Identify which cell holds the provided text, then report its [X, Y] central coordinate. 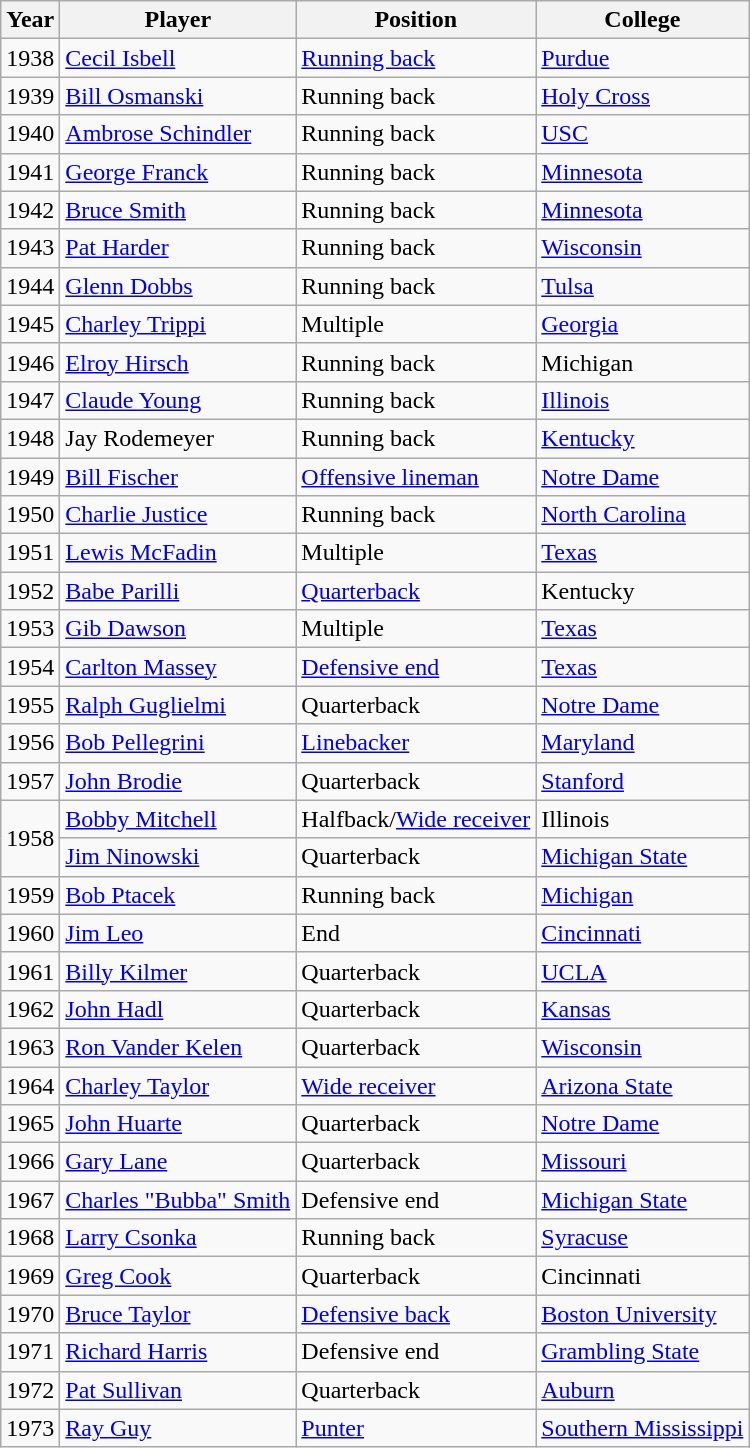
Gib Dawson [178, 629]
Ralph Guglielmi [178, 705]
Pat Sullivan [178, 1390]
1939 [30, 96]
1972 [30, 1390]
Position [416, 20]
1956 [30, 743]
Cecil Isbell [178, 58]
1967 [30, 1200]
1959 [30, 895]
1954 [30, 667]
Bob Pellegrini [178, 743]
John Hadl [178, 1009]
Jay Rodemeyer [178, 438]
Offensive lineman [416, 477]
Grambling State [642, 1352]
Georgia [642, 324]
1953 [30, 629]
1938 [30, 58]
1966 [30, 1162]
1969 [30, 1276]
1971 [30, 1352]
Missouri [642, 1162]
Bob Ptacek [178, 895]
Claude Young [178, 400]
1952 [30, 591]
1961 [30, 971]
1945 [30, 324]
Arizona State [642, 1085]
Glenn Dobbs [178, 286]
1949 [30, 477]
Syracuse [642, 1238]
Carlton Massey [178, 667]
Ambrose Schindler [178, 134]
1958 [30, 838]
Wide receiver [416, 1085]
Ray Guy [178, 1428]
1970 [30, 1314]
Year [30, 20]
Bill Osmanski [178, 96]
1951 [30, 553]
Charles "Bubba" Smith [178, 1200]
Halfback/Wide receiver [416, 819]
1948 [30, 438]
1962 [30, 1009]
Bobby Mitchell [178, 819]
1947 [30, 400]
Greg Cook [178, 1276]
Holy Cross [642, 96]
Charley Taylor [178, 1085]
Punter [416, 1428]
Charley Trippi [178, 324]
Lewis McFadin [178, 553]
John Huarte [178, 1124]
Bruce Taylor [178, 1314]
1950 [30, 515]
Bruce Smith [178, 210]
1940 [30, 134]
1957 [30, 781]
Pat Harder [178, 248]
End [416, 933]
UCLA [642, 971]
Stanford [642, 781]
Maryland [642, 743]
George Franck [178, 172]
Larry Csonka [178, 1238]
Defensive back [416, 1314]
Kansas [642, 1009]
Bill Fischer [178, 477]
1964 [30, 1085]
Player [178, 20]
1943 [30, 248]
1944 [30, 286]
1946 [30, 362]
1968 [30, 1238]
1965 [30, 1124]
Jim Ninowski [178, 857]
1963 [30, 1047]
Charlie Justice [178, 515]
Linebacker [416, 743]
Tulsa [642, 286]
Purdue [642, 58]
Southern Mississippi [642, 1428]
Jim Leo [178, 933]
Ron Vander Kelen [178, 1047]
1973 [30, 1428]
USC [642, 134]
Auburn [642, 1390]
1941 [30, 172]
1955 [30, 705]
Billy Kilmer [178, 971]
John Brodie [178, 781]
College [642, 20]
Richard Harris [178, 1352]
1942 [30, 210]
1960 [30, 933]
Gary Lane [178, 1162]
Babe Parilli [178, 591]
North Carolina [642, 515]
Boston University [642, 1314]
Elroy Hirsch [178, 362]
